Detect which cell encompasses the target text, then output its (x, y) center coordinate. 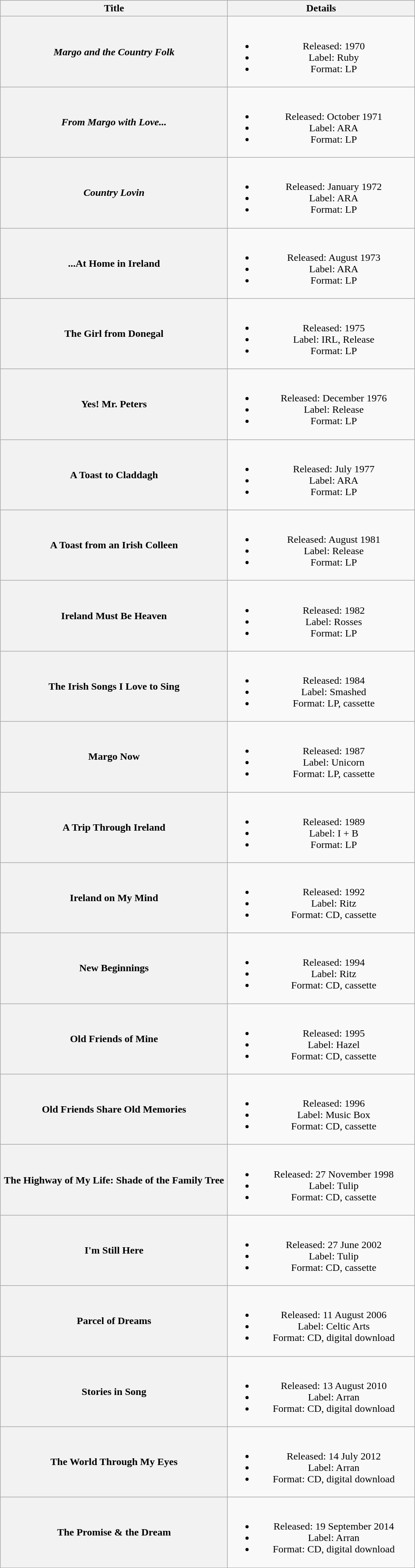
The Promise & the Dream (114, 1532)
Yes! Mr. Peters (114, 404)
Released: 1994Label: RitzFormat: CD, cassette (321, 968)
Released: 27 June 2002Label: TulipFormat: CD, cassette (321, 1250)
Ireland on My Mind (114, 898)
Released: 11 August 2006Label: Celtic ArtsFormat: CD, digital download (321, 1321)
Released: 1984Label: SmashedFormat: LP, cassette (321, 686)
Released: 27 November 1998Label: TulipFormat: CD, cassette (321, 1180)
Old Friends of Mine (114, 1039)
Margo and the Country Folk (114, 51)
Released: 14 July 2012Label: ArranFormat: CD, digital download (321, 1462)
Released: January 1972Label: ARAFormat: LP (321, 192)
Released: 13 August 2010Label: ArranFormat: CD, digital download (321, 1391)
Released: 1992Label: RitzFormat: CD, cassette (321, 898)
Parcel of Dreams (114, 1321)
Released: 1995Label: HazelFormat: CD, cassette (321, 1039)
Released: 1970Label: RubyFormat: LP (321, 51)
Released: August 1973Label: ARAFormat: LP (321, 263)
Released: July 1977Label: ARAFormat: LP (321, 474)
Released: 1982Label: RossesFormat: LP (321, 615)
Margo Now (114, 756)
...At Home in Ireland (114, 263)
Country Lovin (114, 192)
Released: December 1976Label: ReleaseFormat: LP (321, 404)
Released: 1989Label: I + BFormat: LP (321, 827)
Old Friends Share Old Memories (114, 1109)
Stories in Song (114, 1391)
The Highway of My Life: Shade of the Family Tree (114, 1180)
I'm Still Here (114, 1250)
Released: August 1981Label: ReleaseFormat: LP (321, 545)
The World Through My Eyes (114, 1462)
The Irish Songs I Love to Sing (114, 686)
The Girl from Donegal (114, 333)
A Toast from an Irish Colleen (114, 545)
Released: 1987Label: UnicornFormat: LP, cassette (321, 756)
New Beginnings (114, 968)
A Trip Through Ireland (114, 827)
Released: 1996Label: Music BoxFormat: CD, cassette (321, 1109)
Released: 1975Label: IRL, ReleaseFormat: LP (321, 333)
From Margo with Love... (114, 122)
Details (321, 8)
Title (114, 8)
A Toast to Claddagh (114, 474)
Released: 19 September 2014Label: ArranFormat: CD, digital download (321, 1532)
Released: October 1971Label: ARAFormat: LP (321, 122)
Ireland Must Be Heaven (114, 615)
